Capture the cell that displays the provided text and extract its [X, Y] central coordinate. 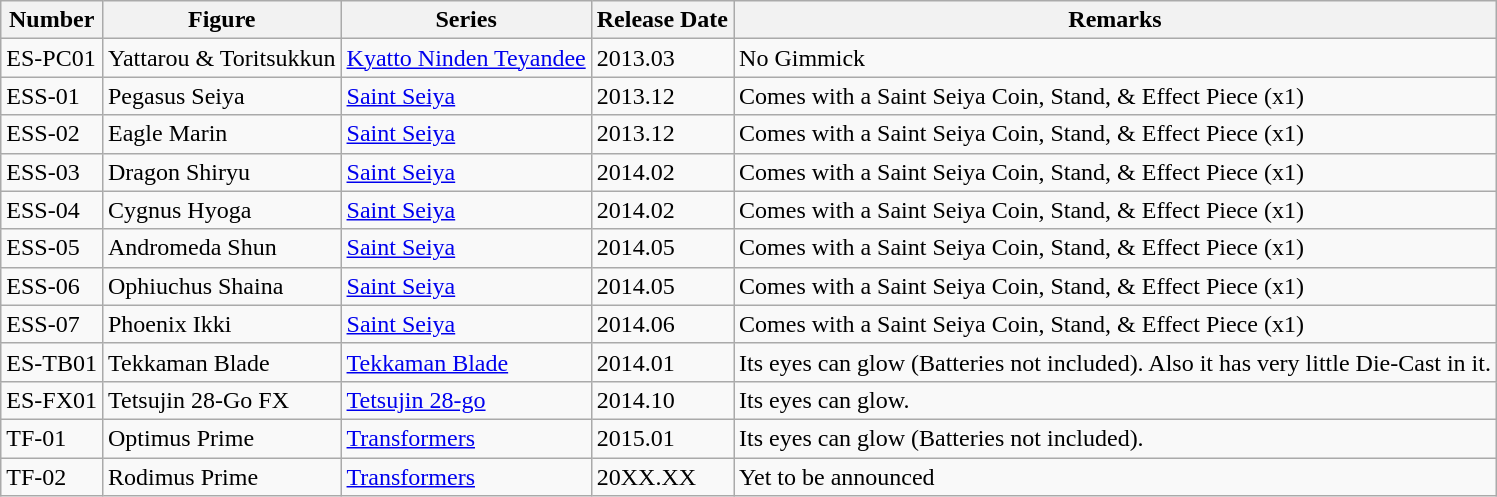
2013.03 [662, 58]
Its eyes can glow. [1116, 400]
Tetsujin 28-Go FX [222, 400]
ESS-05 [52, 248]
ES-FX01 [52, 400]
ES-PC01 [52, 58]
2014.10 [662, 400]
Dragon Shiryu [222, 172]
Release Date [662, 20]
ES-TB01 [52, 362]
ESS-06 [52, 286]
Yattarou & Toritsukkun [222, 58]
Pegasus Seiya [222, 96]
No Gimmick [1116, 58]
Cygnus Hyoga [222, 210]
ESS-02 [52, 134]
Remarks [1116, 20]
ESS-03 [52, 172]
ESS-04 [52, 210]
Yet to be announced [1116, 477]
Figure [222, 20]
ESS-01 [52, 96]
Number [52, 20]
Kyatto Ninden Teyandee [466, 58]
Rodimus Prime [222, 477]
Andromeda Shun [222, 248]
Optimus Prime [222, 438]
Ophiuchus Shaina [222, 286]
2015.01 [662, 438]
ESS-07 [52, 324]
20XX.XX [662, 477]
TF-01 [52, 438]
Its eyes can glow (Batteries not included). [1116, 438]
2014.06 [662, 324]
Phoenix Ikki [222, 324]
Tetsujin 28-go [466, 400]
Eagle Marin [222, 134]
2014.01 [662, 362]
TF-02 [52, 477]
Its eyes can glow (Batteries not included). Also it has very little Die-Cast in it. [1116, 362]
Series [466, 20]
